Capture the cell that displays the provided text and extract its [x, y] central coordinate. 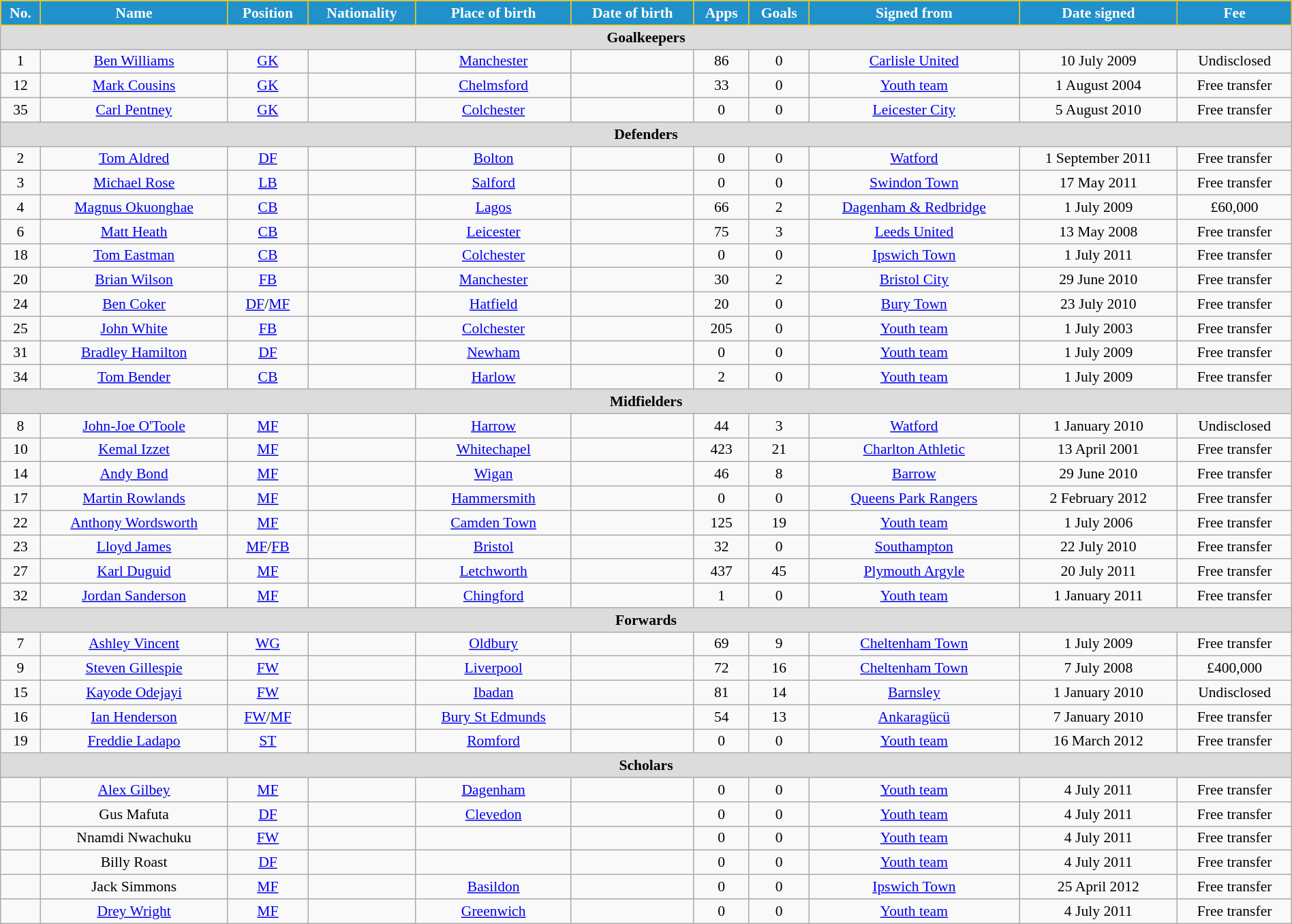
21 [779, 450]
75 [721, 232]
Bolton [493, 159]
Lloyd James [134, 547]
Carl Pentney [134, 110]
Chingford [493, 596]
Freddie Ladapo [134, 741]
Swindon Town [914, 183]
Defenders [646, 134]
Name [134, 13]
16 March 2012 [1098, 741]
10 July 2009 [1098, 61]
23 July 2010 [1098, 305]
Chelmsford [493, 86]
Barnsley [914, 693]
£400,000 [1235, 668]
24 [20, 305]
2 February 2012 [1098, 499]
Letchworth [493, 572]
Queens Park Rangers [914, 499]
54 [721, 717]
1 July 2006 [1098, 523]
30 [721, 280]
35 [20, 110]
Bristol [493, 547]
Ashley Vincent [134, 644]
Dagenham [493, 790]
Whitechapel [493, 450]
ST [268, 741]
69 [721, 644]
205 [721, 328]
1 July 2003 [1098, 328]
31 [20, 353]
5 August 2010 [1098, 110]
46 [721, 474]
72 [721, 668]
Bury St Edmunds [493, 717]
27 [20, 572]
13 May 2008 [1098, 232]
Charlton Athletic [914, 450]
Newham [493, 353]
7 January 2010 [1098, 717]
Goalkeepers [646, 37]
Andy Bond [134, 474]
33 [721, 86]
Billy Roast [134, 863]
John White [134, 328]
81 [721, 693]
WG [268, 644]
Bradley Hamilton [134, 353]
MF/FB [268, 547]
Jack Simmons [134, 887]
Brian Wilson [134, 280]
Basildon [493, 887]
125 [721, 523]
17 [20, 499]
Midfielders [646, 401]
Drey Wright [134, 911]
25 [20, 328]
Clevedon [493, 814]
Signed from [914, 13]
Anthony Wordsworth [134, 523]
34 [20, 378]
Barrow [914, 474]
LB [268, 183]
Ben Williams [134, 61]
17 May 2011 [1098, 183]
25 April 2012 [1098, 887]
1 August 2004 [1098, 86]
1 January 2011 [1098, 596]
Lagos [493, 207]
Camden Town [493, 523]
Fee [1235, 13]
Position [268, 13]
22 [20, 523]
Forwards [646, 620]
13 [779, 717]
Ben Coker [134, 305]
Leicester City [914, 110]
423 [721, 450]
22 July 2010 [1098, 547]
66 [721, 207]
Harrow [493, 426]
Alex Gilbey [134, 790]
Nationality [362, 13]
6 [20, 232]
Ankaragücü [914, 717]
Date of birth [632, 13]
Mark Cousins [134, 86]
Gus Mafuta [134, 814]
Michael Rose [134, 183]
86 [721, 61]
Date signed [1098, 13]
Plymouth Argyle [914, 572]
Matt Heath [134, 232]
437 [721, 572]
Hammersmith [493, 499]
FW/MF [268, 717]
Carlisle United [914, 61]
Place of birth [493, 13]
Romford [493, 741]
Wigan [493, 474]
44 [721, 426]
7 July 2008 [1098, 668]
No. [20, 13]
7 [20, 644]
23 [20, 547]
Goals [779, 13]
Greenwich [493, 911]
13 April 2001 [1098, 450]
12 [20, 86]
Kayode Odejayi [134, 693]
Tom Aldred [134, 159]
John-Joe O'Toole [134, 426]
Tom Bender [134, 378]
Karl Duguid [134, 572]
1 September 2011 [1098, 159]
Scholars [646, 766]
Martin Rowlands [134, 499]
Magnus Okuonghae [134, 207]
Leeds United [914, 232]
Oldbury [493, 644]
15 [20, 693]
Tom Eastman [134, 256]
DF/MF [268, 305]
Southampton [914, 547]
Leicester [493, 232]
Hatfield [493, 305]
Dagenham & Redbridge [914, 207]
Apps [721, 13]
Liverpool [493, 668]
Bury Town [914, 305]
20 July 2011 [1098, 572]
10 [20, 450]
Jordan Sanderson [134, 596]
Ibadan [493, 693]
18 [20, 256]
Harlow [493, 378]
Steven Gillespie [134, 668]
Bristol City [914, 280]
45 [779, 572]
£60,000 [1235, 207]
1 July 2011 [1098, 256]
Ian Henderson [134, 717]
Salford [493, 183]
Nnamdi Nwachuku [134, 838]
Kemal Izzet [134, 450]
4 [20, 207]
